Identify which cell holds the provided text, then report its [X, Y] central coordinate. 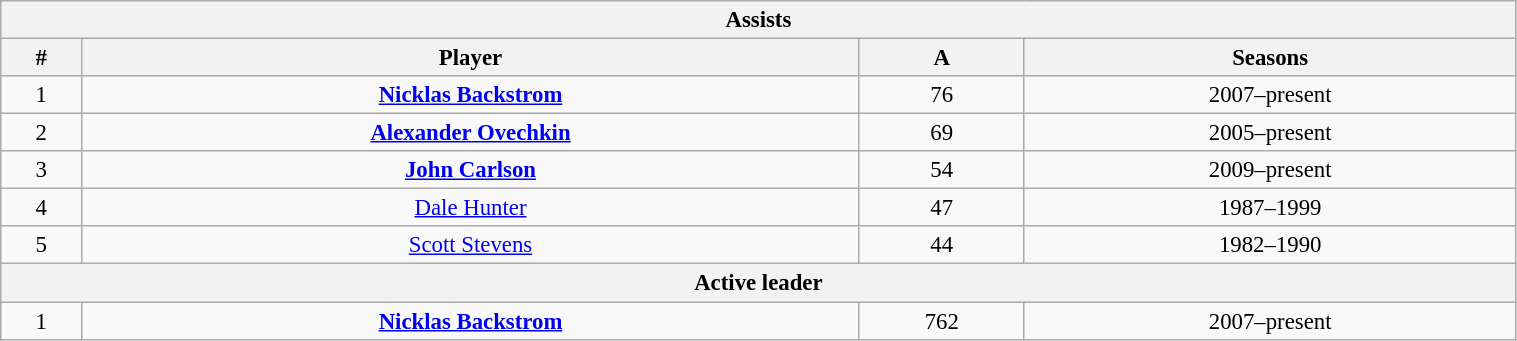
47 [942, 208]
3 [42, 170]
2 [42, 133]
John Carlson [470, 170]
Scott Stevens [470, 245]
54 [942, 170]
44 [942, 245]
A [942, 58]
Alexander Ovechkin [470, 133]
Assists [758, 20]
Player [470, 58]
Dale Hunter [470, 208]
69 [942, 133]
# [42, 58]
2005–present [1270, 133]
76 [942, 95]
2009–present [1270, 170]
Seasons [1270, 58]
4 [42, 208]
5 [42, 245]
Active leader [758, 283]
1982–1990 [1270, 245]
762 [942, 321]
1987–1999 [1270, 208]
